Return the (X, Y) coordinate for the center point of the cell that contains the specified text.  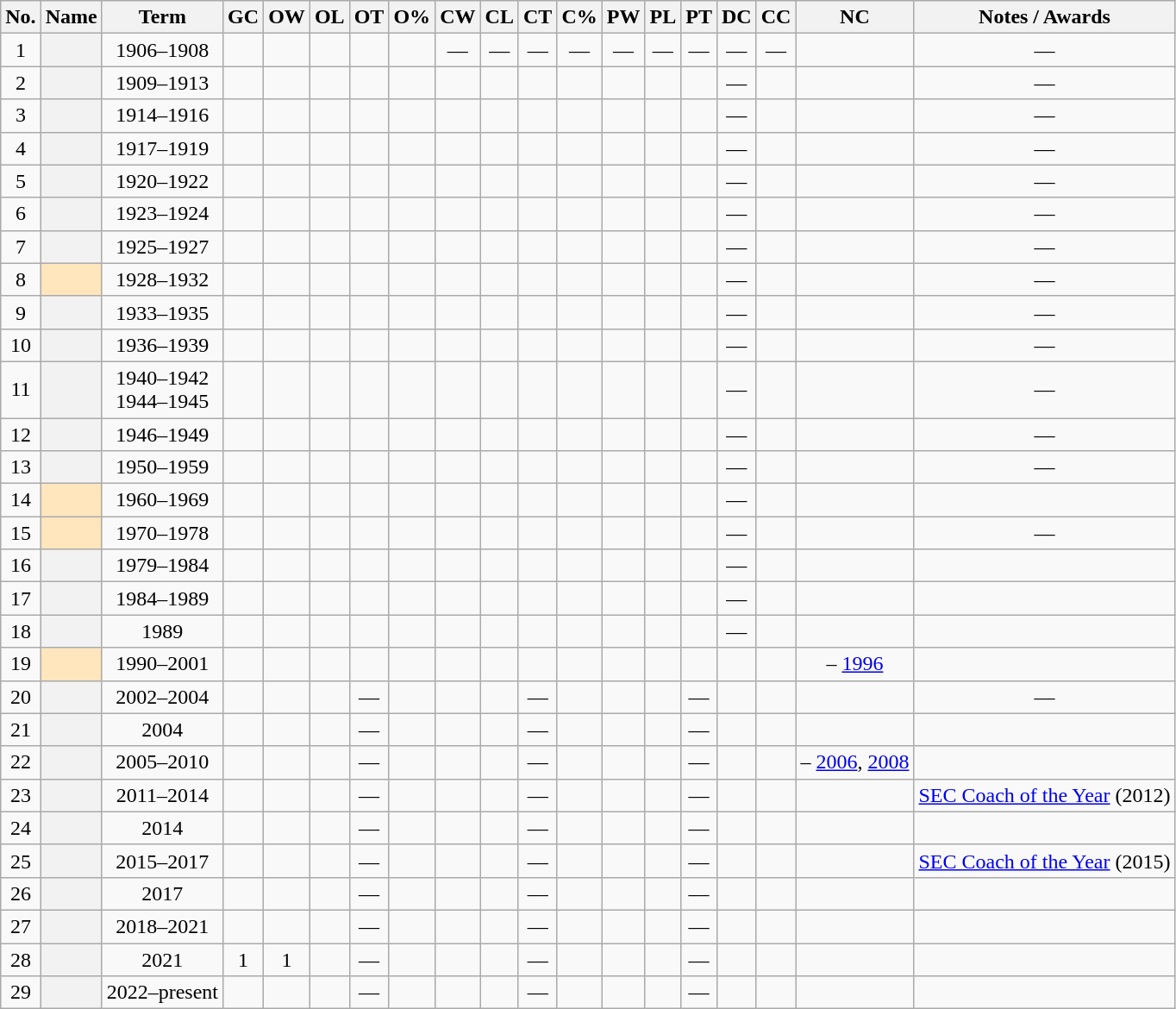
20 (21, 697)
SEC Coach of the Year (2015) (1045, 861)
2005–2010 (162, 762)
6 (21, 214)
26 (21, 893)
– 2006, 2008 (855, 762)
27 (21, 926)
1917–1919 (162, 148)
NC (855, 17)
CC (776, 17)
9 (21, 312)
1984–1989 (162, 599)
1960–1969 (162, 500)
1923–1924 (162, 214)
PT (699, 17)
1925–1927 (162, 247)
21 (21, 730)
Term (162, 17)
15 (21, 533)
16 (21, 566)
2002–2004 (162, 697)
8 (21, 279)
– 1996 (855, 664)
1946–1949 (162, 434)
2018–2021 (162, 926)
23 (21, 795)
C% (579, 17)
2 (21, 83)
PW (623, 17)
1906–1908 (162, 50)
2015–2017 (162, 861)
29 (21, 993)
OL (329, 17)
SEC Coach of the Year (2012) (1045, 795)
28 (21, 960)
3 (21, 116)
5 (21, 181)
2014 (162, 828)
Name (71, 17)
No. (21, 17)
CT (537, 17)
GC (243, 17)
22 (21, 762)
7 (21, 247)
2021 (162, 960)
2004 (162, 730)
2011–2014 (162, 795)
11 (21, 390)
1933–1935 (162, 312)
OT (369, 17)
19 (21, 664)
1914–1916 (162, 116)
1940–19421944–1945 (162, 390)
O% (412, 17)
1936–1939 (162, 345)
1970–1978 (162, 533)
14 (21, 500)
10 (21, 345)
CL (499, 17)
2017 (162, 893)
13 (21, 467)
1920–1922 (162, 181)
4 (21, 148)
DC (736, 17)
1909–1913 (162, 83)
24 (21, 828)
12 (21, 434)
CW (458, 17)
Notes / Awards (1045, 17)
1990–2001 (162, 664)
1928–1932 (162, 279)
18 (21, 631)
OW (287, 17)
1979–1984 (162, 566)
25 (21, 861)
17 (21, 599)
1989 (162, 631)
1950–1959 (162, 467)
2022–present (162, 993)
PL (663, 17)
